Determine the [x, y] coordinate at the center of the cell enclosing the given text.  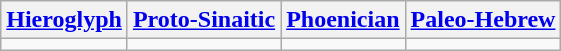
Paleo-Hebrew [483, 20]
Phoenician [343, 20]
Proto-Sinaitic [204, 20]
Hieroglyph [64, 20]
